Output the (x, y) coordinate of the center of the cell containing the given text.  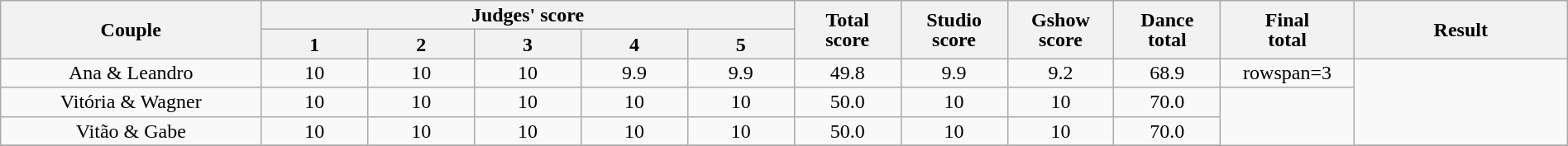
68.9 (1168, 73)
2 (422, 45)
3 (528, 45)
Ana & Leandro (131, 73)
rowspan=3 (1288, 73)
Totalscore (847, 30)
9.2 (1060, 73)
Vitória & Wagner (131, 102)
49.8 (847, 73)
5 (741, 45)
Vitão & Gabe (131, 130)
Judges' score (528, 15)
Result (1460, 30)
1 (314, 45)
Dancetotal (1168, 30)
Studioscore (954, 30)
Couple (131, 30)
4 (633, 45)
Finaltotal (1288, 30)
Gshowscore (1060, 30)
